Determine the (X, Y) coordinate at the center of the cell enclosing the given text.  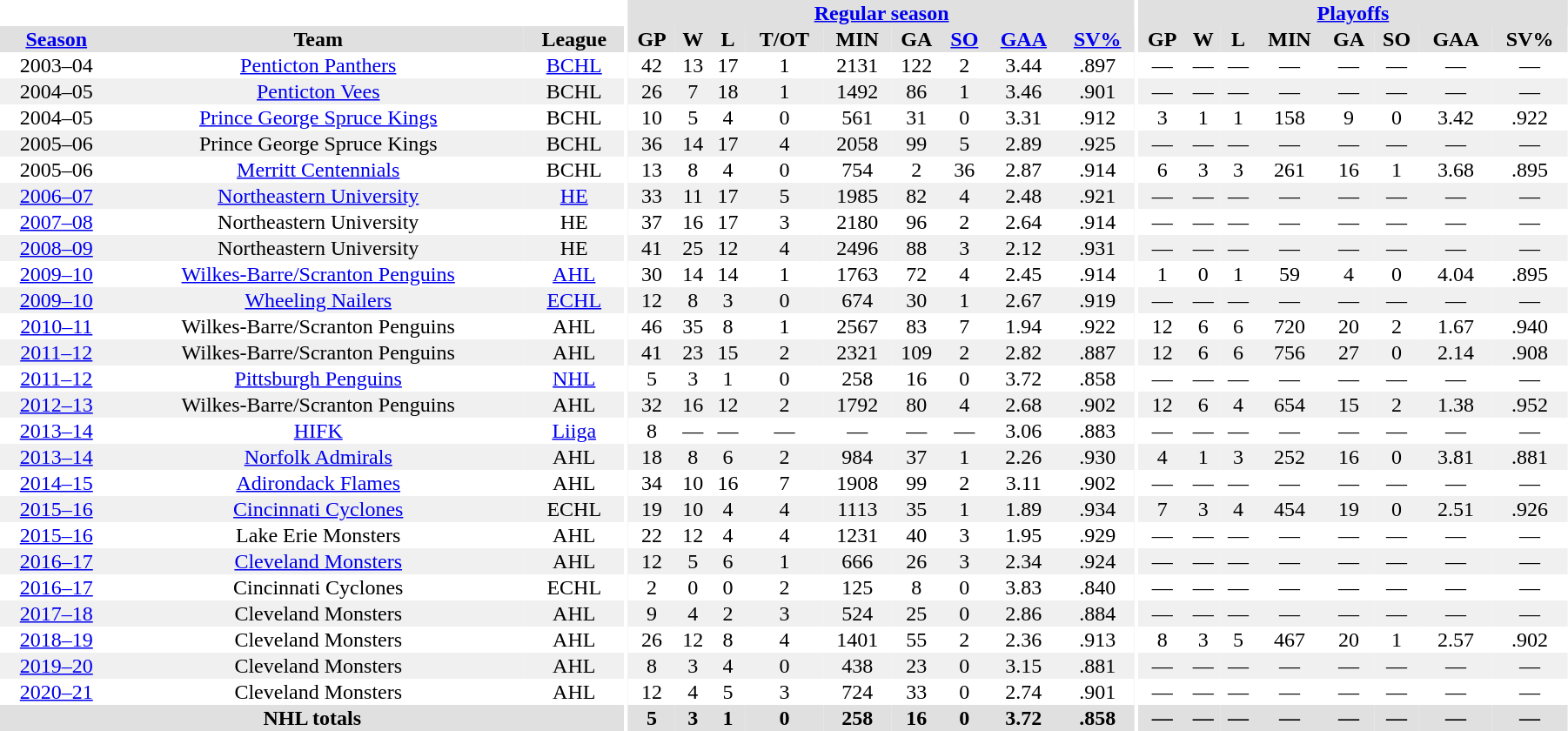
2.68 (1023, 405)
Penticton Vees (318, 91)
2014–15 (57, 483)
2007–08 (57, 222)
2.87 (1023, 170)
109 (916, 352)
2.34 (1023, 561)
2006–07 (57, 196)
2.14 (1456, 352)
NHL totals (312, 718)
1.94 (1023, 326)
3.81 (1456, 457)
HIFK (318, 431)
11 (693, 196)
1985 (857, 196)
Norfolk Admirals (318, 457)
438 (857, 666)
.921 (1097, 196)
.884 (1097, 614)
.919 (1097, 300)
40 (916, 535)
654 (1290, 405)
96 (916, 222)
1792 (857, 405)
2321 (857, 352)
2.67 (1023, 300)
984 (857, 457)
.925 (1097, 144)
.926 (1530, 509)
1.38 (1456, 405)
3.83 (1023, 587)
2008–09 (57, 248)
82 (916, 196)
2020–21 (57, 692)
2567 (857, 326)
34 (652, 483)
2496 (857, 248)
3.11 (1023, 483)
32 (652, 405)
467 (1290, 640)
3.15 (1023, 666)
2.51 (1456, 509)
2.86 (1023, 614)
2017–18 (57, 614)
Pittsburgh Penguins (318, 379)
.924 (1097, 561)
4.04 (1456, 274)
3.42 (1456, 117)
League (574, 39)
754 (857, 170)
Lake Erie Monsters (318, 535)
.913 (1097, 640)
1.89 (1023, 509)
1231 (857, 535)
27 (1349, 352)
1763 (857, 274)
158 (1290, 117)
2.74 (1023, 692)
.883 (1097, 431)
46 (652, 326)
720 (1290, 326)
125 (857, 587)
2.48 (1023, 196)
.912 (1097, 117)
31 (916, 117)
674 (857, 300)
22 (652, 535)
Penticton Panthers (318, 65)
1.95 (1023, 535)
Liiga (574, 431)
1113 (857, 509)
2.89 (1023, 144)
.930 (1097, 457)
454 (1290, 509)
88 (916, 248)
2.36 (1023, 640)
2180 (857, 222)
2010–11 (57, 326)
561 (857, 117)
T/OT (784, 39)
72 (916, 274)
.840 (1097, 587)
2.57 (1456, 640)
80 (916, 405)
Adirondack Flames (318, 483)
252 (1290, 457)
Merritt Centennials (318, 170)
3.46 (1023, 91)
.897 (1097, 65)
.908 (1530, 352)
2018–19 (57, 640)
2.45 (1023, 274)
83 (916, 326)
2.82 (1023, 352)
756 (1290, 352)
Regular season (881, 13)
86 (916, 91)
NHL (574, 379)
Team (318, 39)
2.26 (1023, 457)
.934 (1097, 509)
2019–20 (57, 666)
.929 (1097, 535)
261 (1290, 170)
524 (857, 614)
1401 (857, 640)
3.44 (1023, 65)
55 (916, 640)
.952 (1530, 405)
Wheeling Nailers (318, 300)
2.12 (1023, 248)
Season (57, 39)
2131 (857, 65)
1.67 (1456, 326)
2.64 (1023, 222)
.887 (1097, 352)
3.31 (1023, 117)
3.68 (1456, 170)
3.06 (1023, 431)
2058 (857, 144)
.931 (1097, 248)
666 (857, 561)
Playoffs (1354, 13)
1492 (857, 91)
.940 (1530, 326)
724 (857, 692)
122 (916, 65)
2012–13 (57, 405)
1908 (857, 483)
42 (652, 65)
59 (1290, 274)
2003–04 (57, 65)
